Return [X, Y] of the center of cell containing provided text 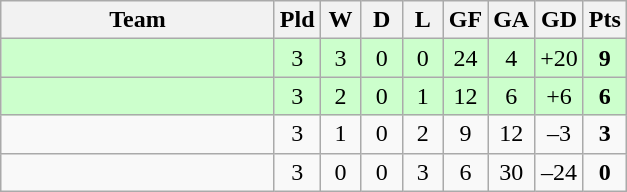
+20 [560, 58]
Team [138, 20]
30 [512, 172]
D [382, 20]
GA [512, 20]
Pts [604, 20]
+6 [560, 96]
Pld [297, 20]
–3 [560, 134]
–24 [560, 172]
W [340, 20]
4 [512, 58]
L [422, 20]
GD [560, 20]
24 [465, 58]
GF [465, 20]
